Extract the [X, Y] coordinate from the center of the cell holding the provided text.  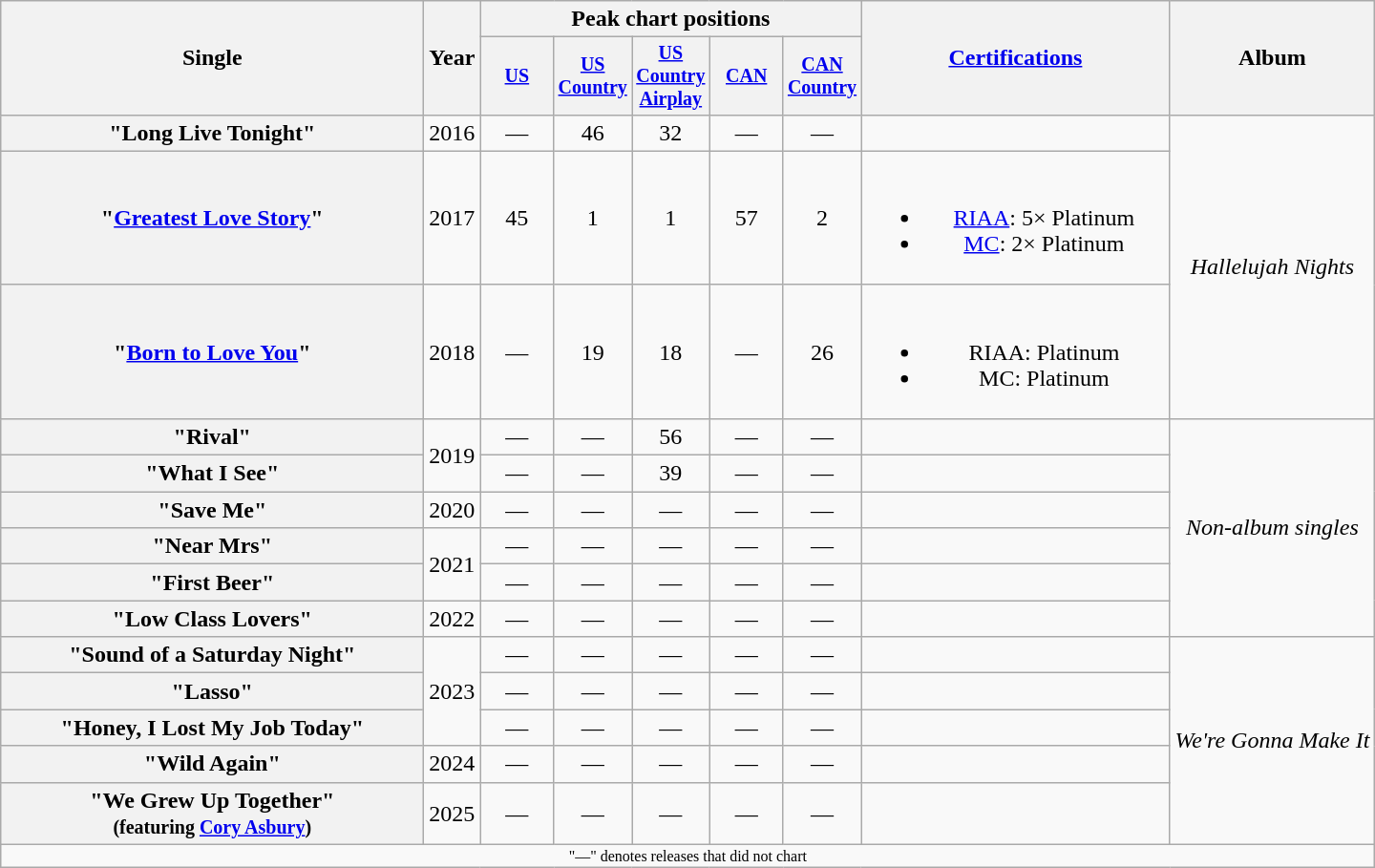
2016 [453, 133]
Peak chart positions [670, 19]
45 [518, 218]
Non-album singles [1272, 527]
2023 [453, 691]
US Country [593, 76]
"Greatest Love Story" [212, 218]
RIAA: 5× PlatinumMC: 2× Platinum [1016, 218]
26 [822, 351]
2021 [453, 564]
"Lasso" [212, 691]
18 [671, 351]
2 [822, 218]
"Wild Again" [212, 764]
Year [453, 58]
2020 [453, 510]
39 [671, 474]
"Save Me" [212, 510]
Certifications [1016, 58]
"Long Live Tonight" [212, 133]
2019 [453, 455]
19 [593, 351]
"Near Mrs" [212, 546]
"Rival" [212, 436]
Album [1272, 58]
"What I See" [212, 474]
"First Beer" [212, 582]
Hallelujah Nights [1272, 266]
"—" denotes releases that did not chart [687, 856]
2018 [453, 351]
"Honey, I Lost My Job Today" [212, 728]
"Sound of a Saturday Night" [212, 655]
2022 [453, 619]
"Low Class Lovers" [212, 619]
Single [212, 58]
RIAA: PlatinumMC: Platinum [1016, 351]
2017 [453, 218]
32 [671, 133]
46 [593, 133]
US [518, 76]
We're Gonna Make It [1272, 741]
US Country Airplay [671, 76]
CAN [747, 76]
"We Grew Up Together"(featuring Cory Asbury) [212, 814]
"Born to Love You" [212, 351]
56 [671, 436]
57 [747, 218]
2025 [453, 814]
2024 [453, 764]
CAN Country [822, 76]
